Scan for the cell matching the given text and deliver its [X, Y] coordinate at center. 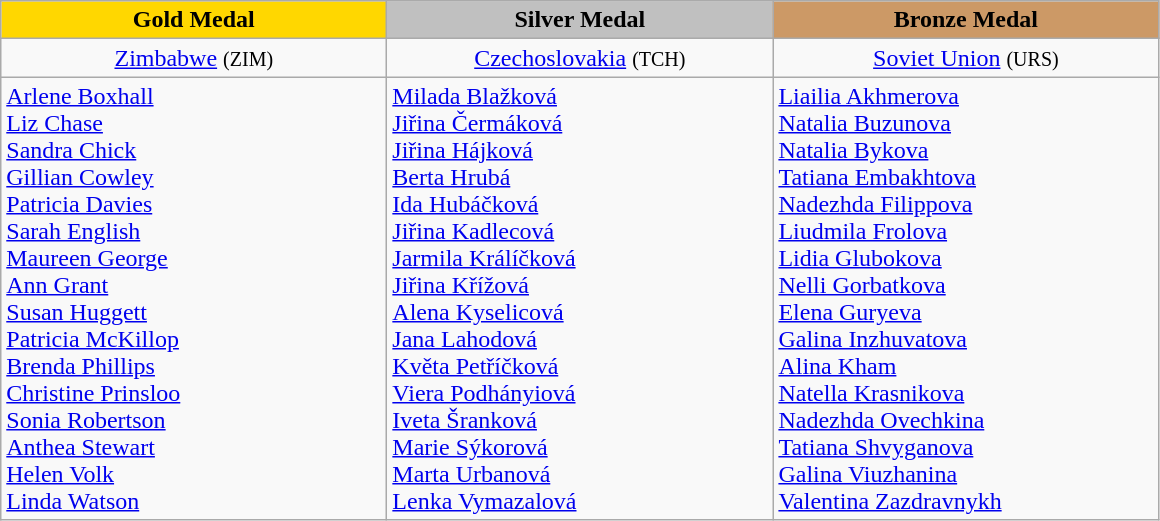
Zimbabwe (ZIM) [194, 58]
Bronze Medal [966, 20]
Soviet Union (URS) [966, 58]
Gold Medal [194, 20]
Czechoslovakia (TCH) [580, 58]
Silver Medal [580, 20]
